Find where the given text appears and provide that cell's center as (X, Y) coordinate. 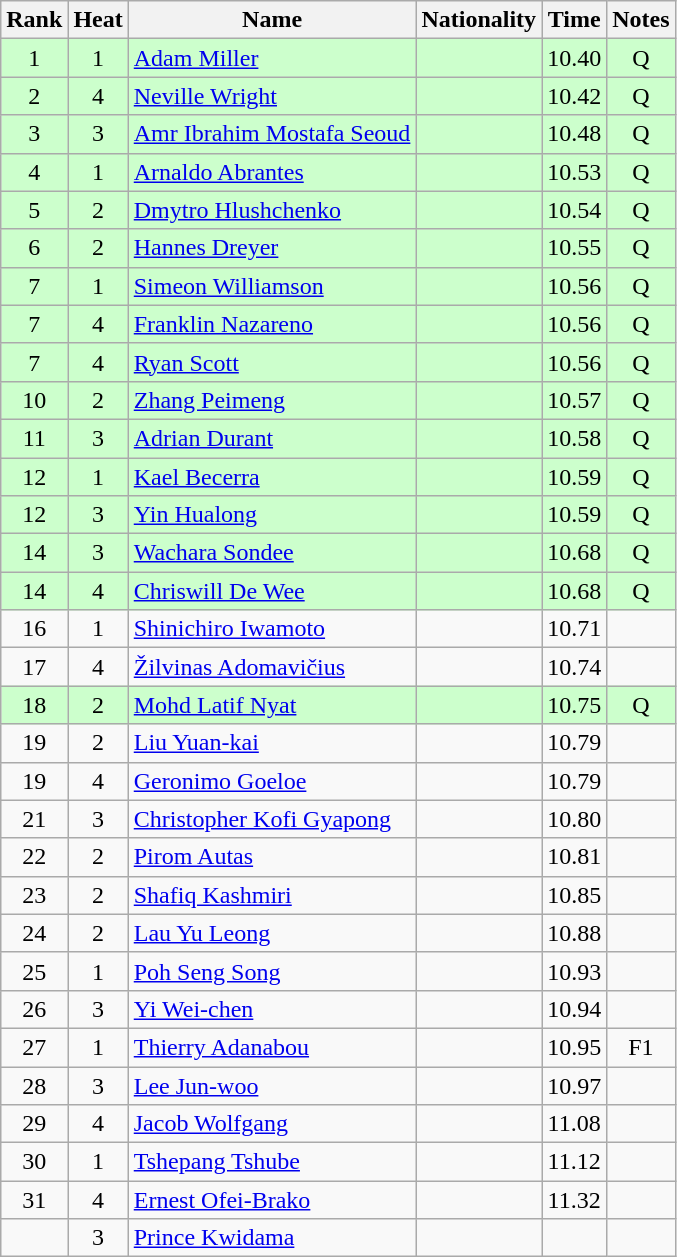
Ryan Scott (272, 362)
Name (272, 20)
Yin Hualong (272, 515)
10.53 (574, 172)
Zhang Peimeng (272, 400)
Thierry Adanabou (272, 1047)
6 (34, 248)
10.75 (574, 705)
17 (34, 667)
10.57 (574, 400)
Heat (98, 20)
Prince Kwidama (272, 1238)
10.71 (574, 629)
Shinichiro Iwamoto (272, 629)
10.94 (574, 1009)
Kael Becerra (272, 477)
5 (34, 210)
10.58 (574, 438)
10 (34, 400)
25 (34, 971)
Notes (641, 20)
Adrian Durant (272, 438)
11.08 (574, 1124)
Jacob Wolfgang (272, 1124)
F1 (641, 1047)
30 (34, 1162)
10.54 (574, 210)
28 (34, 1085)
Neville Wright (272, 96)
10.40 (574, 58)
23 (34, 895)
22 (34, 857)
31 (34, 1200)
Christopher Kofi Gyapong (272, 819)
Chriswill De Wee (272, 591)
Dmytro Hlushchenko (272, 210)
Tshepang Tshube (272, 1162)
21 (34, 819)
Mohd Latif Nyat (272, 705)
Pirom Autas (272, 857)
11 (34, 438)
10.80 (574, 819)
Hannes Dreyer (272, 248)
Poh Seng Song (272, 971)
10.97 (574, 1085)
10.81 (574, 857)
10.95 (574, 1047)
Time (574, 20)
Žilvinas Adomavičius (272, 667)
29 (34, 1124)
11.12 (574, 1162)
10.85 (574, 895)
Arnaldo Abrantes (272, 172)
Shafiq Kashmiri (272, 895)
Lau Yu Leong (272, 933)
24 (34, 933)
Rank (34, 20)
16 (34, 629)
Franklin Nazareno (272, 324)
10.48 (574, 134)
10.74 (574, 667)
Nationality (479, 20)
Adam Miller (272, 58)
10.93 (574, 971)
Ernest Ofei-Brako (272, 1200)
Geronimo Goeloe (272, 781)
Liu Yuan-kai (272, 743)
10.88 (574, 933)
10.55 (574, 248)
11.32 (574, 1200)
Yi Wei-chen (272, 1009)
18 (34, 705)
Amr Ibrahim Mostafa Seoud (272, 134)
10.42 (574, 96)
27 (34, 1047)
Wachara Sondee (272, 553)
Simeon Williamson (272, 286)
26 (34, 1009)
Lee Jun-woo (272, 1085)
